Scan for the cell matching the given text and deliver its [x, y] coordinate at center. 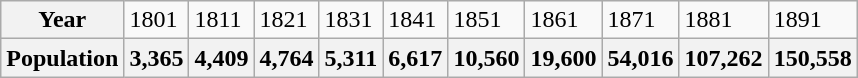
19,600 [564, 58]
1891 [812, 20]
54,016 [640, 58]
1801 [156, 20]
1861 [564, 20]
1841 [416, 20]
1851 [486, 20]
1821 [286, 20]
4,409 [222, 58]
Year [62, 20]
3,365 [156, 58]
1871 [640, 20]
6,617 [416, 58]
1831 [351, 20]
1811 [222, 20]
4,764 [286, 58]
10,560 [486, 58]
150,558 [812, 58]
1881 [724, 20]
107,262 [724, 58]
5,311 [351, 58]
Population [62, 58]
